Search for the cell housing the specified text and yield its [x, y] center coordinate. 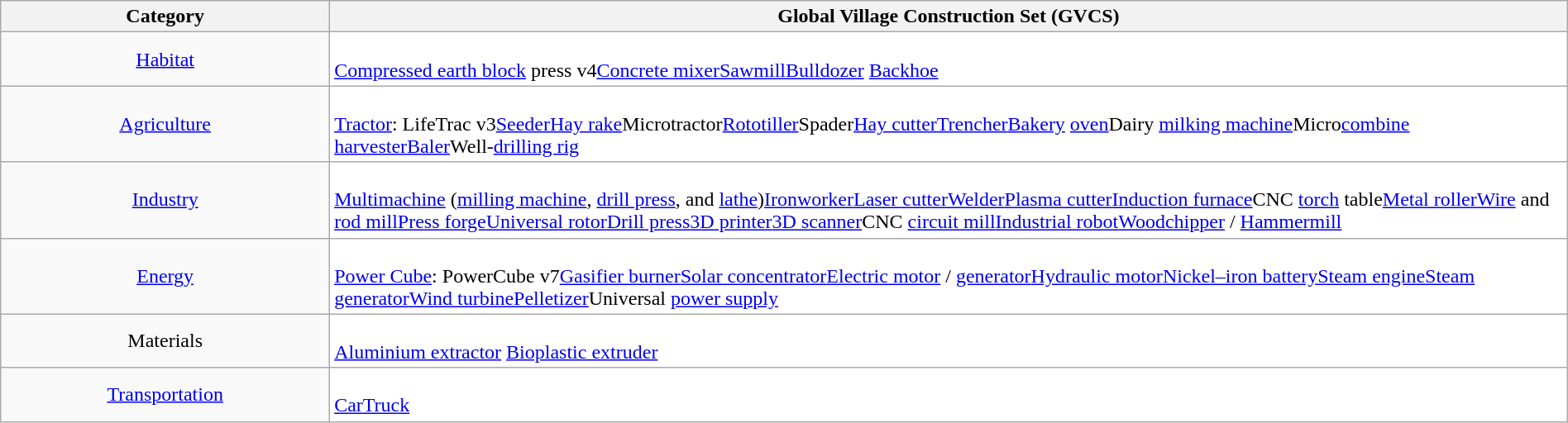
Compressed earth block press v4Concrete mixerSawmillBulldozer Backhoe [949, 59]
Energy [165, 276]
Aluminium extractor Bioplastic extruder [949, 340]
Transportation [165, 395]
Industry [165, 200]
Materials [165, 340]
Category [165, 17]
CarTruck [949, 395]
Agriculture [165, 124]
Global Village Construction Set (GVCS) [949, 17]
Habitat [165, 59]
